Determine the (X, Y) coordinate at the center of the cell enclosing the given text.  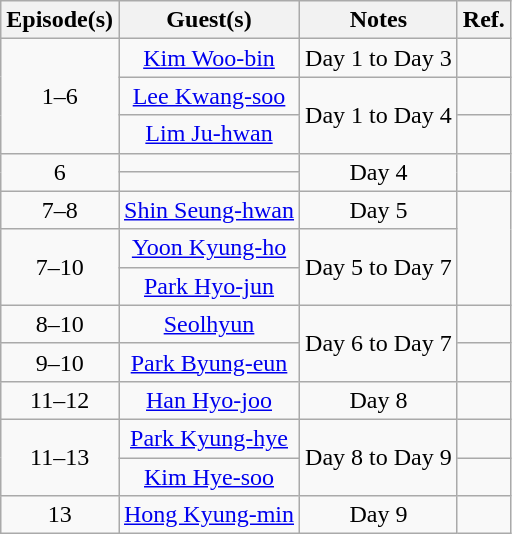
Kim Hye-soo (208, 477)
Guest(s) (208, 20)
Day 5 to Day 7 (379, 267)
7–8 (60, 210)
11–12 (60, 400)
Day 8 (379, 400)
Day 4 (379, 172)
8–10 (60, 324)
Lee Kwang-soo (208, 96)
1–6 (60, 96)
Park Kyung-hye (208, 438)
Episode(s) (60, 20)
Ref. (484, 20)
Lim Ju-hwan (208, 134)
Day 1 to Day 3 (379, 58)
13 (60, 515)
9–10 (60, 362)
Notes (379, 20)
Shin Seung-hwan (208, 210)
11–13 (60, 457)
Day 8 to Day 9 (379, 457)
Day 6 to Day 7 (379, 343)
Day 9 (379, 515)
Han Hyo-joo (208, 400)
Day 5 (379, 210)
Park Byung-eun (208, 362)
Kim Woo-bin (208, 58)
7–10 (60, 267)
6 (60, 172)
Yoon Kyung-ho (208, 248)
Hong Kyung-min (208, 515)
Day 1 to Day 4 (379, 115)
Seolhyun (208, 324)
Park Hyo-jun (208, 286)
